Find where the given text appears and provide that cell's center as (X, Y) coordinate. 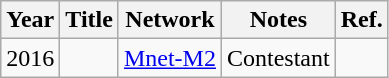
2016 (30, 58)
Notes (278, 20)
Ref. (362, 20)
Title (90, 20)
Year (30, 20)
Mnet-M2 (170, 58)
Network (170, 20)
Contestant (278, 58)
